Detect which cell encompasses the target text, then output its (x, y) center coordinate. 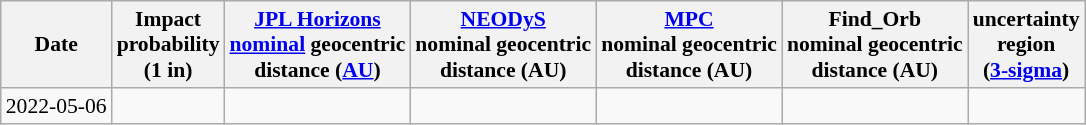
MPCnominal geocentricdistance (AU) (689, 44)
JPL Horizonsnominal geocentricdistance (AU) (318, 44)
Find_Orbnominal geocentricdistance (AU) (875, 44)
Date (56, 44)
2022-05-06 (56, 106)
Impactprobability(1 in) (168, 44)
uncertaintyregion(3-sigma) (1026, 44)
NEODySnominal geocentricdistance (AU) (503, 44)
